Scan for the cell matching the given text and deliver its [x, y] coordinate at center. 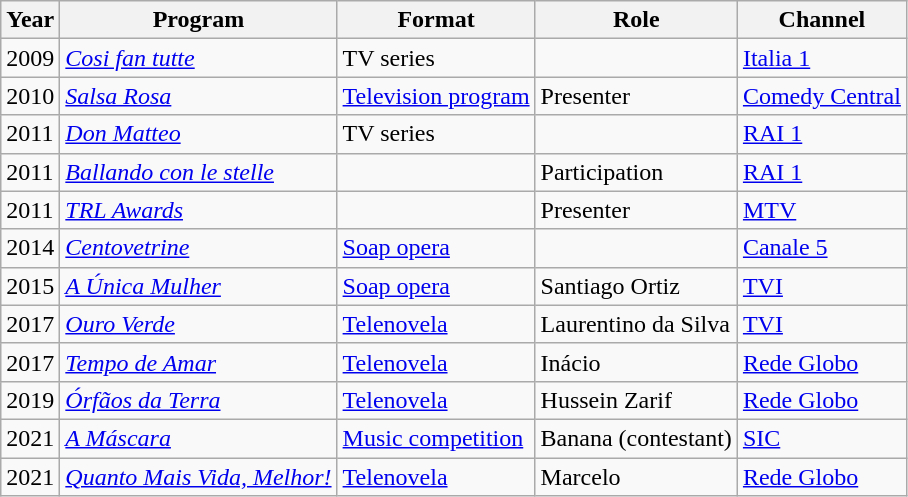
Banana (contestant) [636, 438]
Role [636, 20]
Music competition [436, 438]
Marcelo [636, 477]
Ballando con le stelle [198, 172]
2014 [30, 248]
Laurentino da Silva [636, 324]
A Máscara [198, 438]
Television program [436, 96]
TRL Awards [198, 210]
Format [436, 20]
Program [198, 20]
Hussein Zarif [636, 400]
Santiago Ortiz [636, 286]
Channel [822, 20]
Cosi fan tutte [198, 58]
2015 [30, 286]
2010 [30, 96]
2019 [30, 400]
2009 [30, 58]
Inácio [636, 362]
Year [30, 20]
Ouro Verde [198, 324]
Centovetrine [198, 248]
Órfãos da Terra [198, 400]
Salsa Rosa [198, 96]
Tempo de Amar [198, 362]
Canale 5 [822, 248]
Don Matteo [198, 134]
Participation [636, 172]
A Única Mulher [198, 286]
Italia 1 [822, 58]
Quanto Mais Vida, Melhor! [198, 477]
SIC [822, 438]
Comedy Central [822, 96]
MTV [822, 210]
